Output the (X, Y) coordinate of the center of the cell containing the given text.  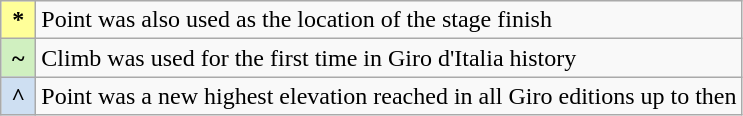
Point was also used as the location of the stage finish (389, 20)
~ (18, 58)
* (18, 20)
^ (18, 96)
Point was a new highest elevation reached in all Giro editions up to then (389, 96)
Climb was used for the first time in Giro d'Italia history (389, 58)
